Output the (X, Y) coordinate of the center of the cell containing the given text.  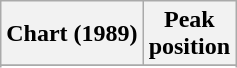
Chart (1989) (72, 34)
Peakposition (189, 34)
